Return the (x, y) coordinate for the center point of the cell that contains the specified text.  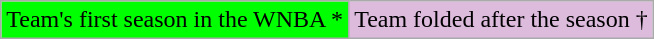
Team's first season in the WNBA * (175, 20)
Team folded after the season † (502, 20)
